Return the (X, Y) coordinate for the center point of the cell that contains the specified text.  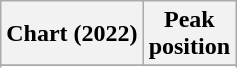
Peak position (189, 34)
Chart (2022) (72, 34)
